Search for the cell housing the specified text and yield its (X, Y) center coordinate. 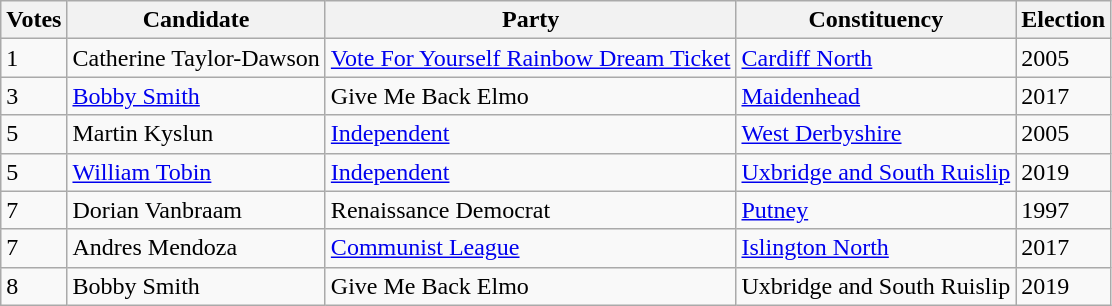
Renaissance Democrat (530, 210)
Putney (876, 210)
William Tobin (196, 172)
Election (1064, 20)
West Derbyshire (876, 134)
Islington North (876, 248)
3 (34, 96)
Constituency (876, 20)
1997 (1064, 210)
Candidate (196, 20)
Maidenhead (876, 96)
8 (34, 286)
Martin Kyslun (196, 134)
Vote For Yourself Rainbow Dream Ticket (530, 58)
Communist League (530, 248)
Dorian Vanbraam (196, 210)
Party (530, 20)
Cardiff North (876, 58)
Votes (34, 20)
Andres Mendoza (196, 248)
Catherine Taylor-Dawson (196, 58)
1 (34, 58)
